Find where the given text appears and provide that cell's center as [X, Y] coordinate. 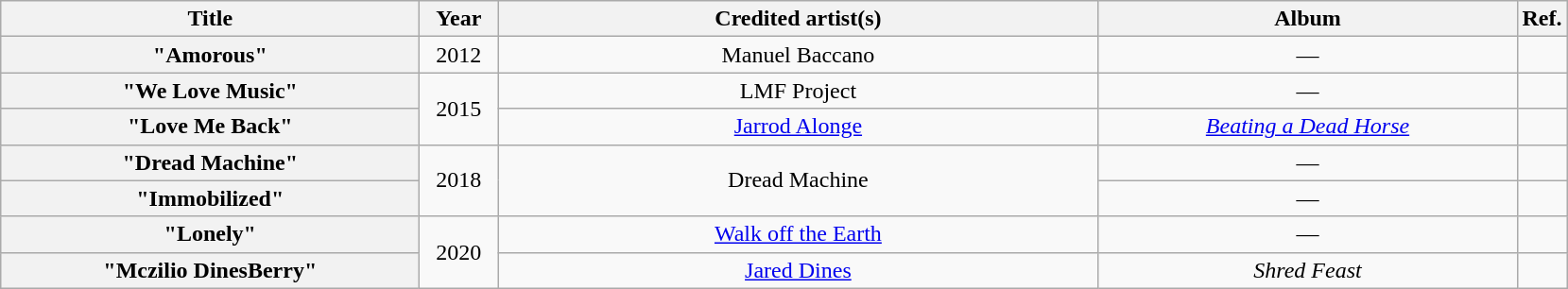
LMF Project [798, 91]
"Immobilized" [210, 198]
"Amorous" [210, 55]
2020 [459, 252]
"Lonely" [210, 234]
2018 [459, 180]
Year [459, 19]
"Mczilio DinesBerry" [210, 270]
2015 [459, 109]
2012 [459, 55]
Album [1308, 19]
Beating a Dead Horse [1308, 127]
Walk off the Earth [798, 234]
Jared Dines [798, 270]
Dread Machine [798, 180]
Jarrod Alonge [798, 127]
"Dread Machine" [210, 162]
Credited artist(s) [798, 19]
Manuel Baccano [798, 55]
"Love Me Back" [210, 127]
"We Love Music" [210, 91]
Shred Feast [1308, 270]
Ref. [1542, 19]
Title [210, 19]
